Detect which cell encompasses the target text, then output its (x, y) center coordinate. 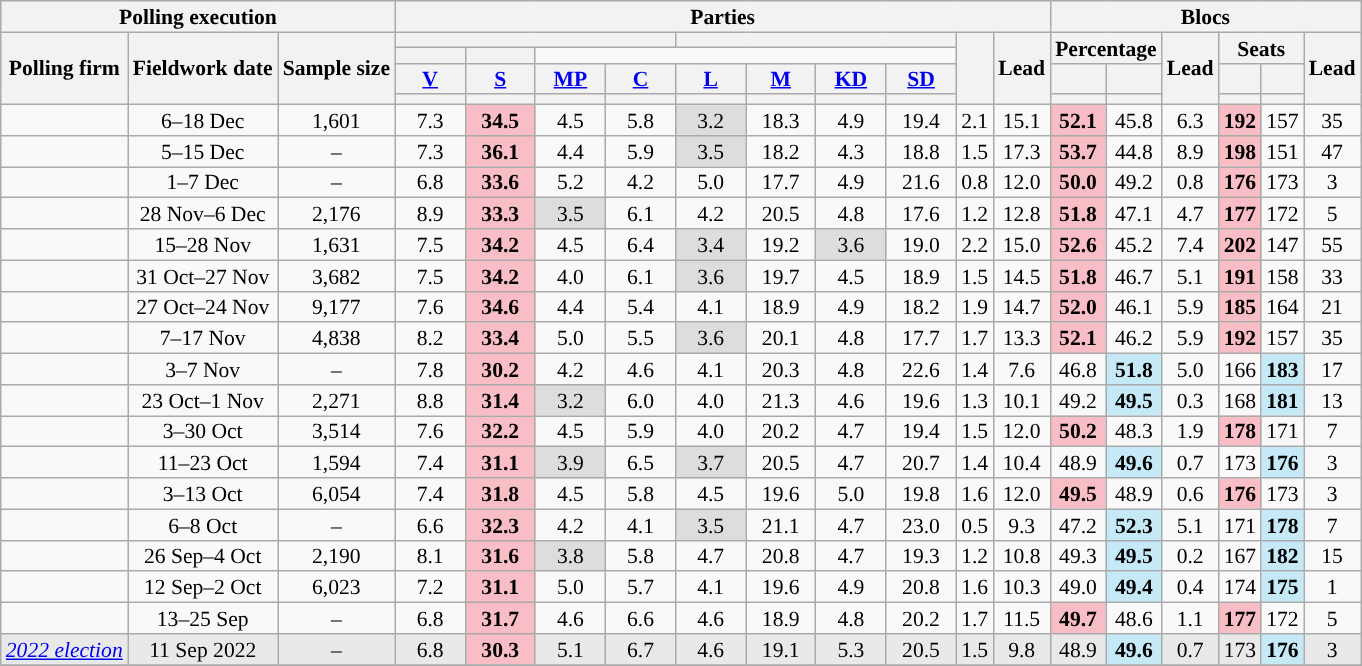
6–18 Dec (203, 120)
13–25 Sep (203, 618)
Parties (722, 16)
181 (1282, 400)
26 Sep–4 Oct (203, 556)
13 (1332, 400)
8.2 (430, 338)
32.2 (500, 432)
3–30 Oct (203, 432)
2,190 (336, 556)
52.6 (1078, 244)
14.5 (1022, 276)
0.3 (1190, 400)
9.8 (1022, 650)
4.3 (851, 152)
11.5 (1022, 618)
52.0 (1078, 306)
1.3 (974, 400)
19.2 (781, 244)
14.7 (1022, 306)
191 (1240, 276)
23 Oct–1 Nov (203, 400)
Seats (1262, 48)
158 (1282, 276)
20.7 (921, 462)
9,177 (336, 306)
18.3 (781, 120)
11–23 Oct (203, 462)
147 (1282, 244)
KD (851, 78)
6.7 (640, 650)
7.8 (430, 370)
3.9 (570, 462)
3,514 (336, 432)
21.1 (781, 524)
1,601 (336, 120)
33.6 (500, 182)
17 (1332, 370)
10.8 (1022, 556)
1 (1332, 588)
49.0 (1078, 588)
3–13 Oct (203, 494)
55 (1332, 244)
5.5 (640, 338)
44.8 (1134, 152)
1,594 (336, 462)
5.4 (640, 306)
3.8 (570, 556)
15.1 (1022, 120)
33.3 (500, 214)
0.5 (974, 524)
2022 election (64, 650)
C (640, 78)
6,054 (336, 494)
11 Sep 2022 (203, 650)
6–8 Oct (203, 524)
5.7 (640, 588)
31.7 (500, 618)
6.5 (640, 462)
21 (1332, 306)
53.7 (1078, 152)
13.3 (1022, 338)
198 (1240, 152)
L (711, 78)
183 (1282, 370)
33 (1332, 276)
36.1 (500, 152)
167 (1240, 556)
33.4 (500, 338)
5.2 (570, 182)
166 (1240, 370)
47.1 (1134, 214)
1.1 (1190, 618)
28 Nov–6 Dec (203, 214)
0.2 (1190, 556)
3.4 (711, 244)
34.6 (500, 306)
M (781, 78)
10.1 (1022, 400)
30.3 (500, 650)
7–17 Nov (203, 338)
49.4 (1134, 588)
10.3 (1022, 588)
20.3 (781, 370)
6.0 (640, 400)
20.1 (781, 338)
Blocs (1205, 16)
49.3 (1078, 556)
SD (921, 78)
17.3 (1022, 152)
52.3 (1134, 524)
8.8 (430, 400)
45.8 (1134, 120)
50.2 (1078, 432)
21.3 (781, 400)
0.6 (1190, 494)
32.3 (500, 524)
31.8 (500, 494)
19.8 (921, 494)
V (430, 78)
9.3 (1022, 524)
182 (1282, 556)
0.4 (1190, 588)
1,631 (336, 244)
45.2 (1134, 244)
17.6 (921, 214)
46.7 (1134, 276)
48.6 (1134, 618)
Percentage (1106, 48)
15.0 (1022, 244)
10.4 (1022, 462)
Polling firm (64, 68)
22.6 (921, 370)
168 (1240, 400)
175 (1282, 588)
6.3 (1190, 120)
3,682 (336, 276)
MP (570, 78)
Sample size (336, 68)
3–7 Nov (203, 370)
46.8 (1078, 370)
31.6 (500, 556)
Fieldwork date (203, 68)
6,023 (336, 588)
47 (1332, 152)
185 (1240, 306)
2,271 (336, 400)
21.6 (921, 182)
4,838 (336, 338)
202 (1240, 244)
5–15 Dec (203, 152)
48.3 (1134, 432)
27 Oct–24 Nov (203, 306)
1–7 Dec (203, 182)
3.7 (711, 462)
5.3 (851, 650)
Polling execution (198, 16)
19.3 (921, 556)
2.2 (974, 244)
31.4 (500, 400)
151 (1282, 152)
31 Oct–27 Nov (203, 276)
164 (1282, 306)
2,176 (336, 214)
19.1 (781, 650)
S (500, 78)
12.8 (1022, 214)
15 (1332, 556)
19.7 (781, 276)
46.1 (1134, 306)
50.0 (1078, 182)
12 Sep–2 Oct (203, 588)
2.1 (974, 120)
18.8 (921, 152)
34.5 (500, 120)
47.2 (1078, 524)
15–28 Nov (203, 244)
174 (1240, 588)
46.2 (1134, 338)
23.0 (921, 524)
8.1 (430, 556)
49.7 (1078, 618)
19.0 (921, 244)
6.4 (640, 244)
30.2 (500, 370)
7.2 (430, 588)
